Determine the (X, Y) coordinate at the center of the cell enclosing the given text.  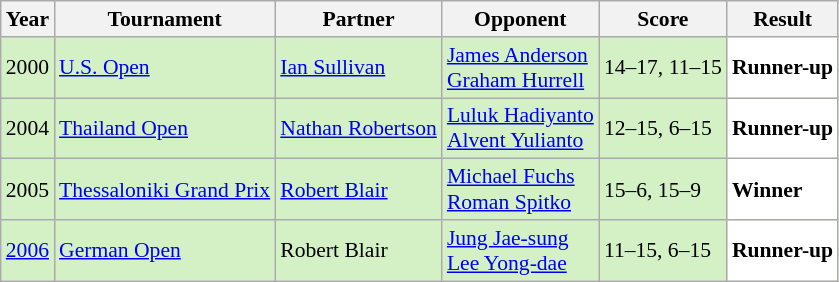
U.S. Open (164, 68)
Result (782, 19)
15–6, 15–9 (663, 190)
Score (663, 19)
Thailand Open (164, 128)
Michael Fuchs Roman Spitko (520, 190)
Year (28, 19)
11–15, 6–15 (663, 250)
James Anderson Graham Hurrell (520, 68)
Luluk Hadiyanto Alvent Yulianto (520, 128)
2000 (28, 68)
Thessaloniki Grand Prix (164, 190)
Tournament (164, 19)
2006 (28, 250)
Partner (358, 19)
14–17, 11–15 (663, 68)
2004 (28, 128)
12–15, 6–15 (663, 128)
Opponent (520, 19)
Ian Sullivan (358, 68)
German Open (164, 250)
Winner (782, 190)
Jung Jae-sung Lee Yong-dae (520, 250)
Nathan Robertson (358, 128)
2005 (28, 190)
